Provide the [x, y] coordinate of the cell's center where the given text is located.  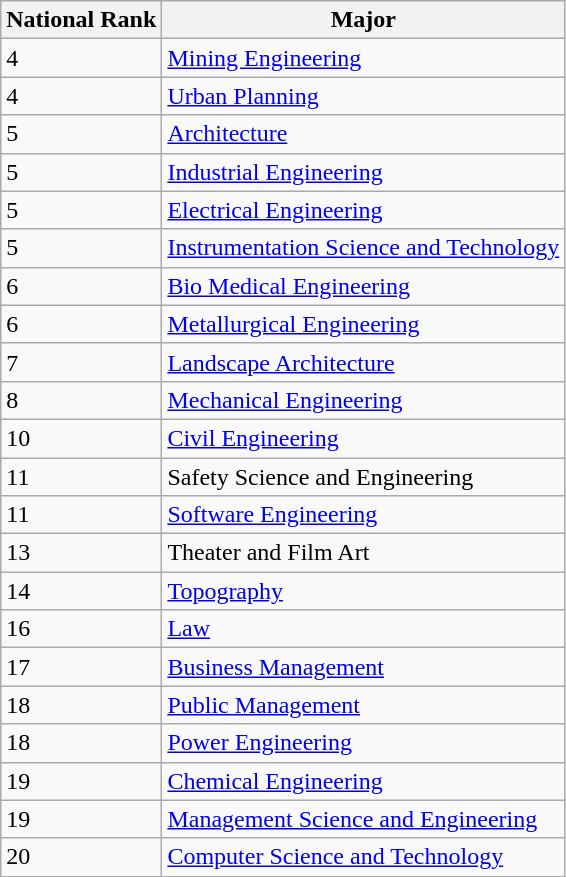
Management Science and Engineering [364, 819]
Topography [364, 591]
Metallurgical Engineering [364, 324]
Landscape Architecture [364, 362]
7 [82, 362]
Computer Science and Technology [364, 857]
Law [364, 629]
Mechanical Engineering [364, 400]
Urban Planning [364, 96]
20 [82, 857]
Major [364, 20]
Electrical Engineering [364, 210]
Safety Science and Engineering [364, 477]
Mining Engineering [364, 58]
17 [82, 667]
Theater and Film Art [364, 553]
National Rank [82, 20]
10 [82, 438]
Software Engineering [364, 515]
Power Engineering [364, 743]
Chemical Engineering [364, 781]
13 [82, 553]
Instrumentation Science and Technology [364, 248]
Business Management [364, 667]
Industrial Engineering [364, 172]
Architecture [364, 134]
16 [82, 629]
Civil Engineering [364, 438]
8 [82, 400]
Public Management [364, 705]
14 [82, 591]
Bio Medical Engineering [364, 286]
